Scan for the cell matching the given text and deliver its (X, Y) coordinate at center. 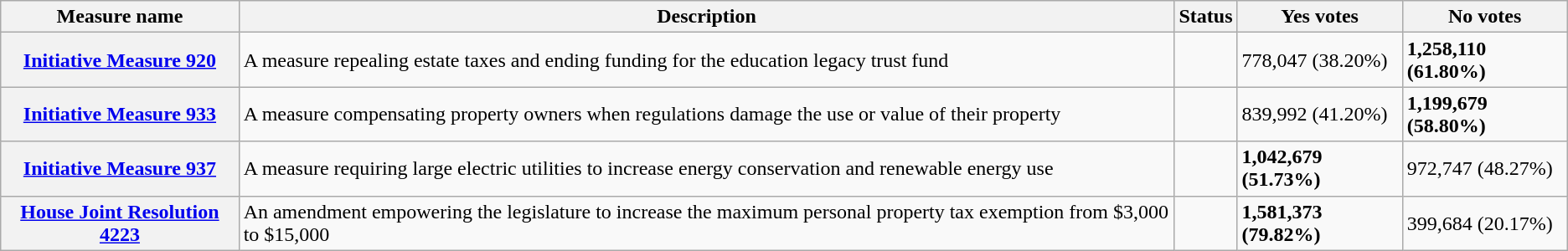
Initiative Measure 920 (120, 60)
Initiative Measure 933 (120, 114)
839,992 (41.20%) (1320, 114)
Yes votes (1320, 17)
No votes (1484, 17)
1,581,373 (79.82%) (1320, 223)
1,258,110 (61.80%) (1484, 60)
A measure compensating property owners when regulations damage the use or value of their property (707, 114)
1,199,679 (58.80%) (1484, 114)
Description (707, 17)
972,747 (48.27%) (1484, 169)
An amendment empowering the legislature to increase the maximum personal property tax exemption from $3,000 to $15,000 (707, 223)
A measure requiring large electric utilities to increase energy conservation and renewable energy use (707, 169)
1,042,679 (51.73%) (1320, 169)
778,047 (38.20%) (1320, 60)
Status (1206, 17)
399,684 (20.17%) (1484, 223)
House Joint Resolution 4223 (120, 223)
Measure name (120, 17)
A measure repealing estate taxes and ending funding for the education legacy trust fund (707, 60)
Initiative Measure 937 (120, 169)
